Search for the cell housing the specified text and yield its (x, y) center coordinate. 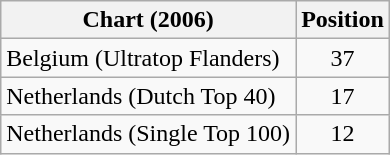
37 (343, 58)
Belgium (Ultratop Flanders) (148, 58)
12 (343, 134)
Chart (2006) (148, 20)
Netherlands (Dutch Top 40) (148, 96)
Position (343, 20)
17 (343, 96)
Netherlands (Single Top 100) (148, 134)
